Return (x, y) of the center of cell containing provided text 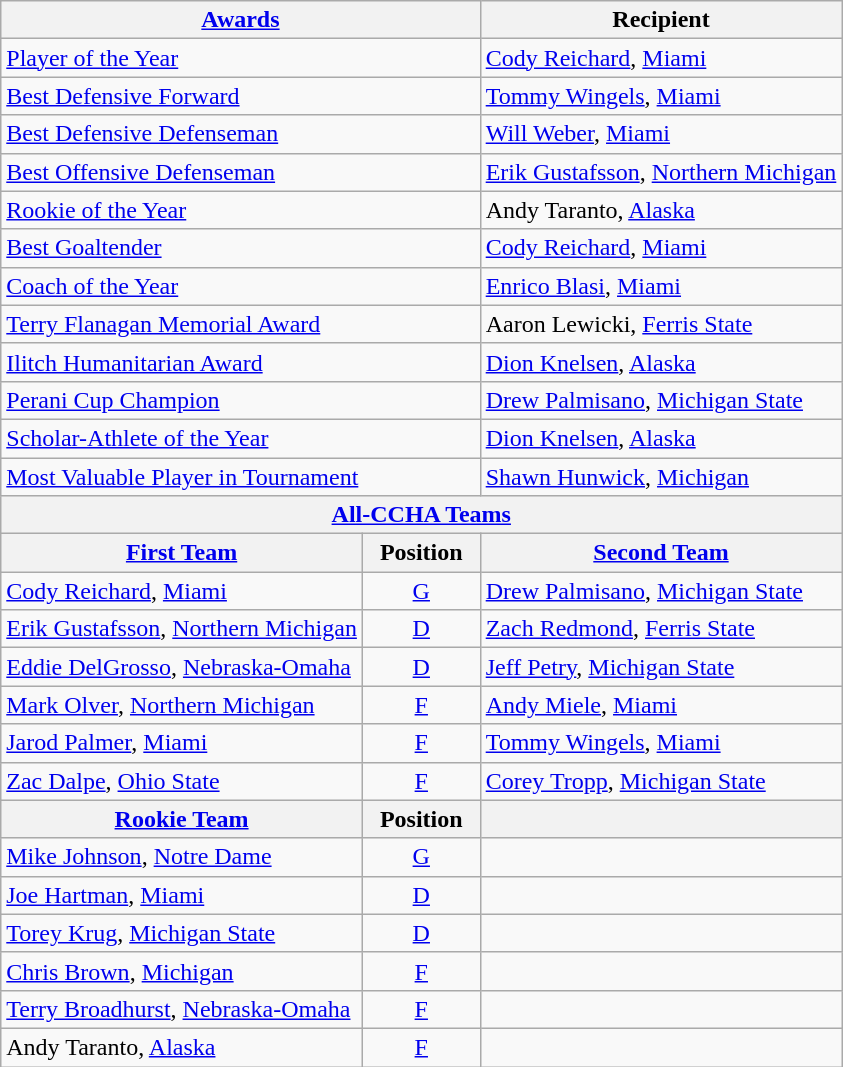
Torey Krug, Michigan State (182, 933)
Second Team (661, 553)
Scholar-Athlete of the Year (240, 438)
All-CCHA Teams (422, 515)
Perani Cup Champion (240, 400)
Joe Hartman, Miami (182, 895)
Jarod Palmer, Miami (182, 743)
Most Valuable Player in Tournament (240, 477)
Mark Olver, Northern Michigan (182, 705)
Best Defensive Defenseman (240, 134)
Rookie of the Year (240, 210)
Best Goaltender (240, 248)
Eddie DelGrosso, Nebraska-Omaha (182, 667)
Terry Broadhurst, Nebraska-Omaha (182, 1009)
First Team (182, 553)
Jeff Petry, Michigan State (661, 667)
Corey Tropp, Michigan State (661, 781)
Rookie Team (182, 819)
Recipient (661, 20)
Shawn Hunwick, Michigan (661, 477)
Coach of the Year (240, 286)
Chris Brown, Michigan (182, 971)
Terry Flanagan Memorial Award (240, 324)
Enrico Blasi, Miami (661, 286)
Awards (240, 20)
Will Weber, Miami (661, 134)
Player of the Year (240, 58)
Andy Miele, Miami (661, 705)
Zac Dalpe, Ohio State (182, 781)
Zach Redmond, Ferris State (661, 629)
Mike Johnson, Notre Dame (182, 857)
Ilitch Humanitarian Award (240, 362)
Best Defensive Forward (240, 96)
Aaron Lewicki, Ferris State (661, 324)
Best Offensive Defenseman (240, 172)
